For the text-containing cell, return its midpoint in (x, y) coordinate format. 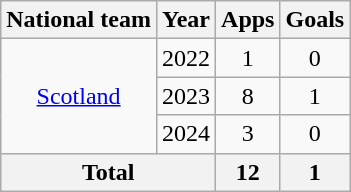
Total (108, 172)
2022 (186, 58)
Scotland (79, 96)
National team (79, 20)
Apps (248, 20)
2023 (186, 96)
8 (248, 96)
Year (186, 20)
2024 (186, 134)
3 (248, 134)
12 (248, 172)
Goals (315, 20)
